Scan for the cell matching the given text and deliver its (x, y) coordinate at center. 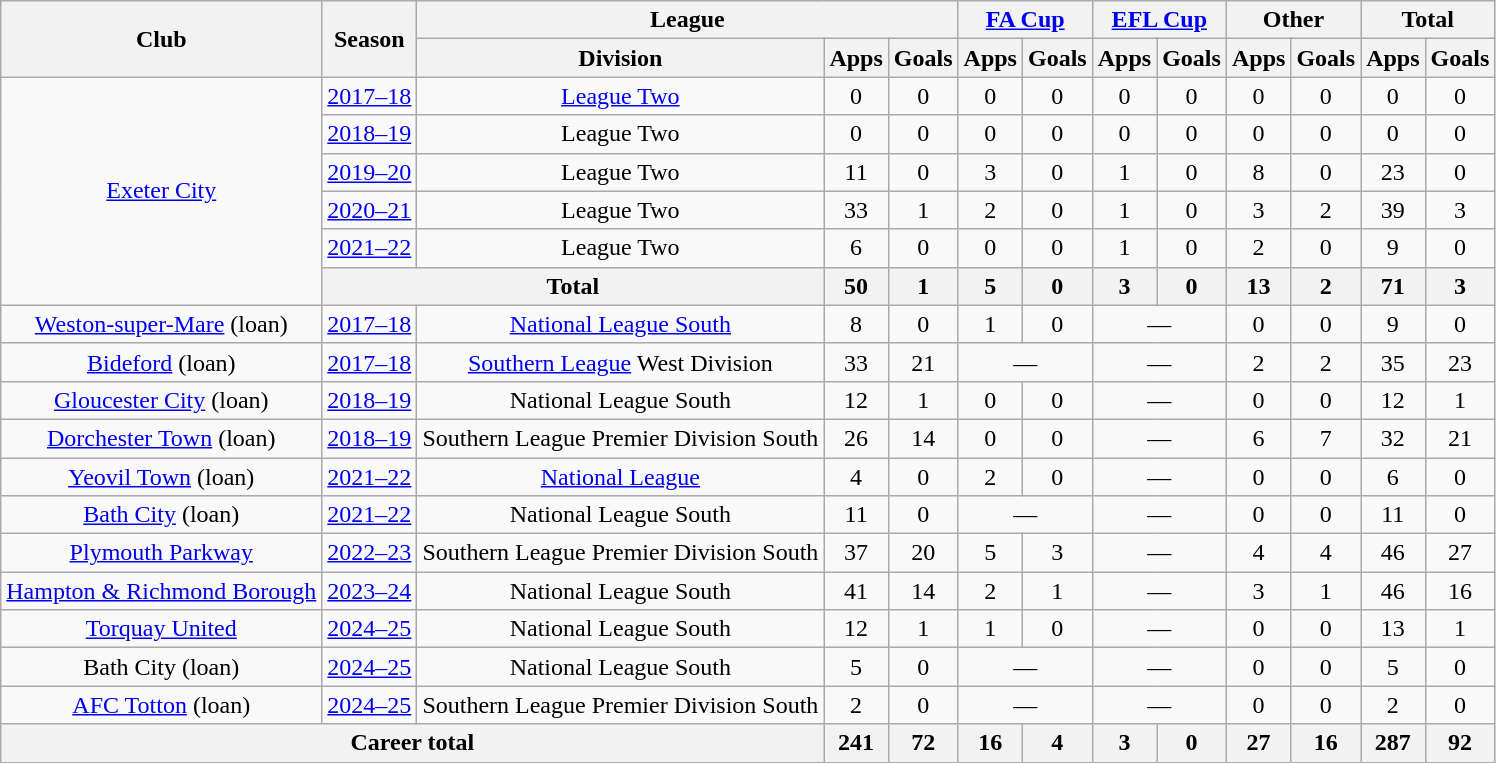
92 (1460, 743)
50 (856, 286)
Bideford (loan) (162, 362)
Southern League West Division (620, 362)
72 (923, 743)
National League (620, 477)
241 (856, 743)
League (688, 20)
7 (1326, 438)
Division (620, 58)
Torquay United (162, 629)
37 (856, 553)
Weston-super-Mare (loan) (162, 324)
26 (856, 438)
2023–24 (370, 591)
39 (1393, 210)
Club (162, 39)
Plymouth Parkway (162, 553)
Career total (412, 743)
FA Cup (1025, 20)
EFL Cup (1159, 20)
Yeovil Town (loan) (162, 477)
Other (1293, 20)
32 (1393, 438)
20 (923, 553)
Exeter City (162, 191)
2022–23 (370, 553)
71 (1393, 286)
2019–20 (370, 172)
41 (856, 591)
Hampton & Richmond Borough (162, 591)
AFC Totton (loan) (162, 705)
287 (1393, 743)
Gloucester City (loan) (162, 400)
Season (370, 39)
2020–21 (370, 210)
Dorchester Town (loan) (162, 438)
35 (1393, 362)
